Capture the cell that displays the provided text and extract its [X, Y] central coordinate. 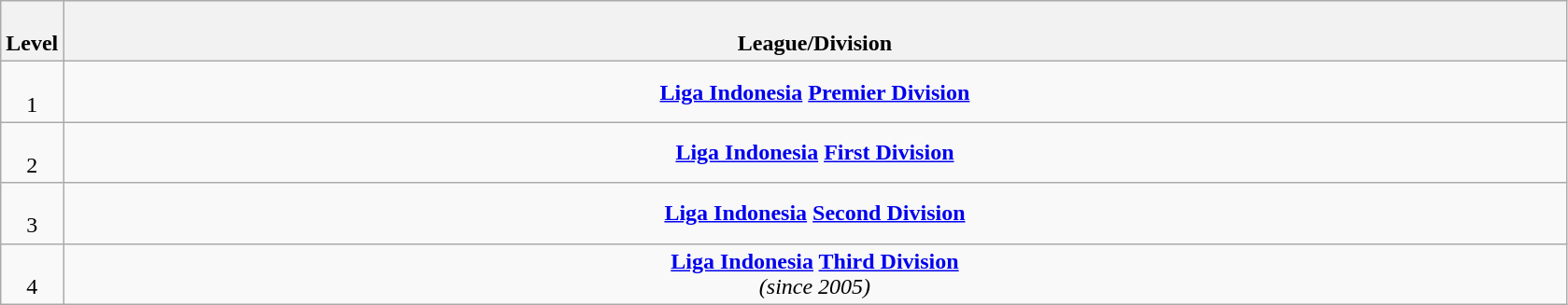
League/Division [814, 32]
Liga Indonesia Second Division [814, 213]
Liga Indonesia Third Division(since 2005) [814, 274]
Liga Indonesia Premier Division [814, 91]
Liga Indonesia First Division [814, 153]
Level [32, 32]
2 [32, 153]
4 [32, 274]
3 [32, 213]
1 [32, 91]
